Return [x, y] of the center of cell containing provided text 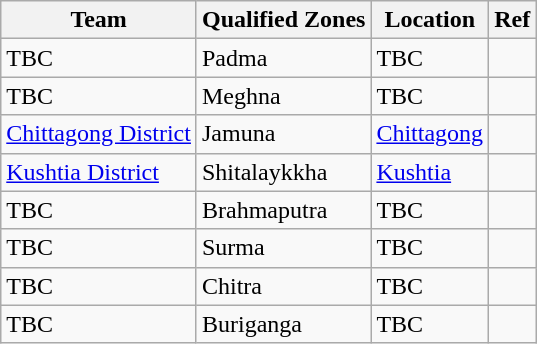
Location [430, 20]
Meghna [283, 96]
Jamuna [283, 134]
Kushtia District [99, 172]
Team [99, 20]
Ref [512, 20]
Qualified Zones [283, 20]
Padma [283, 58]
Brahmaputra [283, 210]
Shitalaykkha [283, 172]
Chittagong District [99, 134]
Chittagong [430, 134]
Buriganga [283, 324]
Surma [283, 248]
Chitra [283, 286]
Kushtia [430, 172]
